Return [X, Y] of the center of cell containing provided text 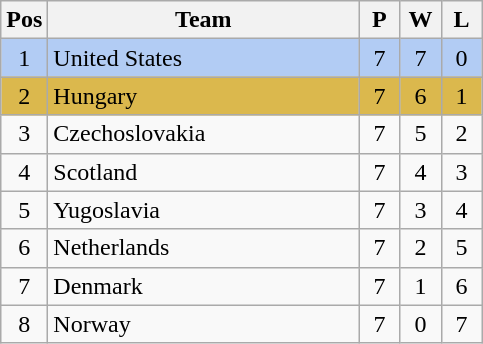
Pos [24, 20]
Hungary [204, 96]
Netherlands [204, 248]
L [462, 20]
United States [204, 58]
8 [24, 324]
Czechoslovakia [204, 134]
W [420, 20]
Norway [204, 324]
Scotland [204, 172]
Team [204, 20]
Yugoslavia [204, 210]
P [380, 20]
Denmark [204, 286]
